Capture the cell that displays the provided text and extract its [X, Y] central coordinate. 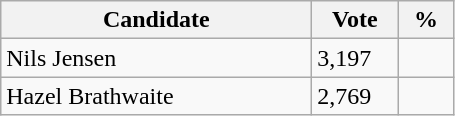
Hazel Brathwaite [156, 96]
3,197 [355, 58]
% [426, 20]
Nils Jensen [156, 58]
2,769 [355, 96]
Vote [355, 20]
Candidate [156, 20]
